Provide the (x, y) coordinate of the cell's center where the given text is located.  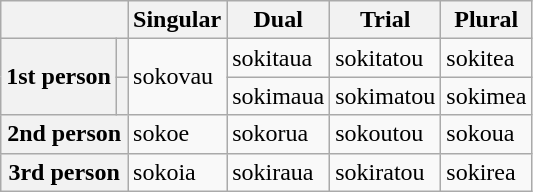
sokoia (178, 172)
sokiraua (278, 172)
sokitatou (386, 58)
2nd person (64, 134)
sokirea (486, 172)
sokiratou (386, 172)
sokimatou (386, 96)
sokimea (486, 96)
1st person (59, 77)
sokitaua (278, 58)
sokoe (178, 134)
Plural (486, 20)
sokimaua (278, 96)
sokoutou (386, 134)
Singular (178, 20)
sokoua (486, 134)
sokovau (178, 77)
Trial (386, 20)
3rd person (64, 172)
sokorua (278, 134)
sokitea (486, 58)
Dual (278, 20)
